Return the [X, Y] coordinate for the center point of the cell that contains the specified text.  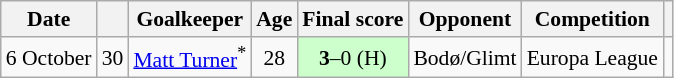
30 [113, 58]
Competition [592, 19]
Final score [352, 19]
Bodø/Glimt [464, 58]
Age [274, 19]
Matt Turner* [190, 58]
Europa League [592, 58]
28 [274, 58]
3–0 (H) [352, 58]
Goalkeeper [190, 19]
Date [49, 19]
Opponent [464, 19]
6 October [49, 58]
